Identify which cell holds the provided text, then report its (X, Y) central coordinate. 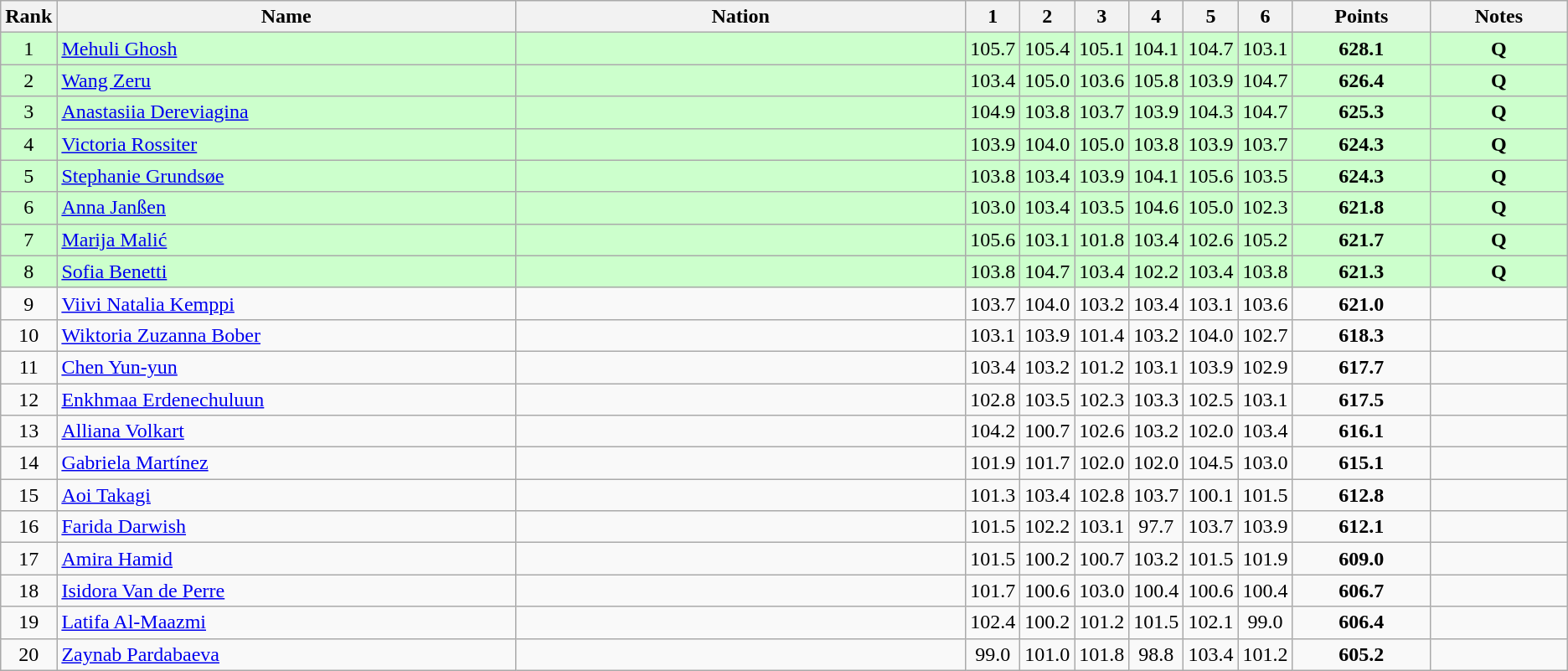
Wiktoria Zuzanna Bober (286, 335)
621.8 (1362, 208)
15 (28, 495)
104.9 (993, 112)
105.4 (1047, 49)
612.1 (1362, 527)
621.3 (1362, 271)
617.5 (1362, 400)
621.0 (1362, 303)
13 (28, 431)
103.3 (1156, 400)
Isidora Van de Perre (286, 591)
605.2 (1362, 654)
617.7 (1362, 367)
97.7 (1156, 527)
104.3 (1211, 112)
100.1 (1211, 495)
Gabriela Martínez (286, 463)
618.3 (1362, 335)
606.4 (1362, 622)
625.3 (1362, 112)
Name (286, 17)
104.2 (993, 431)
9 (28, 303)
105.8 (1156, 80)
104.5 (1211, 463)
Amira Hamid (286, 559)
Aoi Takagi (286, 495)
Stephanie Grundsøe (286, 176)
101.3 (993, 495)
8 (28, 271)
626.4 (1362, 80)
616.1 (1362, 431)
Nation (740, 17)
615.1 (1362, 463)
101.4 (1102, 335)
12 (28, 400)
Anna Janßen (286, 208)
10 (28, 335)
101.0 (1047, 654)
11 (28, 367)
Zaynab Pardabaeva (286, 654)
105.1 (1102, 49)
14 (28, 463)
20 (28, 654)
Marija Malić (286, 240)
102.1 (1211, 622)
19 (28, 622)
Mehuli Ghosh (286, 49)
102.5 (1211, 400)
609.0 (1362, 559)
612.8 (1362, 495)
Anastasiia Dereviagina (286, 112)
Notes (1499, 17)
98.8 (1156, 654)
Enkhmaa Erdenechuluun (286, 400)
Viivi Natalia Kemppi (286, 303)
105.2 (1265, 240)
104.6 (1156, 208)
Rank (28, 17)
Sofia Benetti (286, 271)
Victoria Rossiter (286, 144)
105.7 (993, 49)
Wang Zeru (286, 80)
17 (28, 559)
Alliana Volkart (286, 431)
Chen Yun-yun (286, 367)
606.7 (1362, 591)
18 (28, 591)
621.7 (1362, 240)
102.9 (1265, 367)
Farida Darwish (286, 527)
16 (28, 527)
102.7 (1265, 335)
7 (28, 240)
Latifa Al-Maazmi (286, 622)
Points (1362, 17)
102.4 (993, 622)
628.1 (1362, 49)
